Return the [X, Y] coordinate for the center point of the cell that contains the specified text.  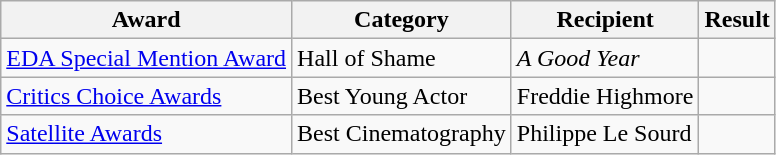
Award [146, 20]
Recipient [605, 20]
Category [402, 20]
Result [737, 20]
A Good Year [605, 58]
Best Cinematography [402, 134]
Philippe Le Sourd [605, 134]
Hall of Shame [402, 58]
Satellite Awards [146, 134]
EDA Special Mention Award [146, 58]
Freddie Highmore [605, 96]
Critics Choice Awards [146, 96]
Best Young Actor [402, 96]
